Identify which cell holds the provided text, then report its (x, y) central coordinate. 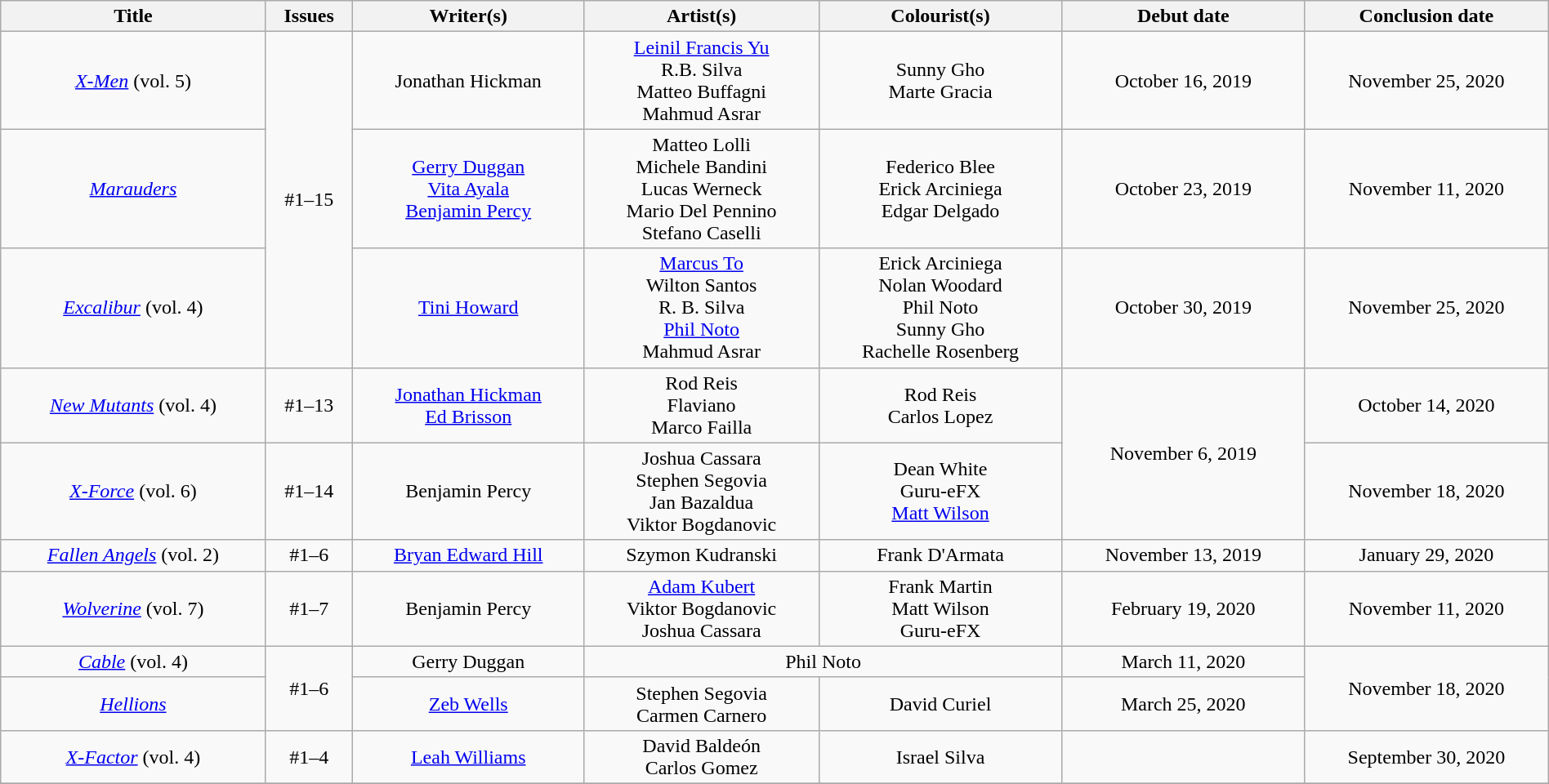
Matteo LolliMichele BandiniLucas WerneckMario Del PenninoStefano Caselli (701, 189)
Cable (vol. 4) (133, 661)
X-Factor (vol. 4) (133, 756)
Tini Howard (468, 308)
Federico BleeErick ArciniegaEdgar Delgado (940, 189)
#1–14 (309, 492)
#1–13 (309, 405)
Hellions (133, 704)
Erick ArciniegaNolan WoodardPhil NotoSunny GhoRachelle Rosenberg (940, 308)
Rod ReisFlavianoMarco Failla (701, 405)
New Mutants (vol. 4) (133, 405)
February 19, 2020 (1183, 608)
September 30, 2020 (1426, 756)
October 30, 2019 (1183, 308)
January 29, 2020 (1426, 555)
Jonathan HickmanEd Brisson (468, 405)
Fallen Angels (vol. 2) (133, 555)
Marauders (133, 189)
#1–7 (309, 608)
Writer(s) (468, 16)
Gerry Duggan (468, 661)
October 23, 2019 (1183, 189)
Adam KubertViktor BogdanovicJoshua Cassara (701, 608)
Frank D'Armata (940, 555)
X-Force (vol. 6) (133, 492)
Israel Silva (940, 756)
David BaldeónCarlos Gomez (701, 756)
Title (133, 16)
Issues (309, 16)
David Curiel (940, 704)
Sunny GhoMarte Gracia (940, 80)
Colourist(s) (940, 16)
Dean WhiteGuru-eFXMatt Wilson (940, 492)
Zeb Wells (468, 704)
#1–4 (309, 756)
March 11, 2020 (1183, 661)
Gerry DugganVita AyalaBenjamin Percy (468, 189)
Frank MartinMatt WilsonGuru-eFX (940, 608)
Leinil Francis YuR.B. SilvaMatteo BuffagniMahmud Asrar (701, 80)
Joshua CassaraStephen SegoviaJan BazalduaViktor Bogdanovic (701, 492)
#1–15 (309, 199)
X-Men (vol. 5) (133, 80)
October 14, 2020 (1426, 405)
Phil Noto (824, 661)
November 6, 2019 (1183, 454)
Marcus ToWilton SantosR. B. SilvaPhil NotoMahmud Asrar (701, 308)
Wolverine (vol. 7) (133, 608)
November 13, 2019 (1183, 555)
Bryan Edward Hill (468, 555)
Jonathan Hickman (468, 80)
Szymon Kudranski (701, 555)
Artist(s) (701, 16)
Stephen SegoviaCarmen Carnero (701, 704)
Leah Williams (468, 756)
Conclusion date (1426, 16)
Debut date (1183, 16)
March 25, 2020 (1183, 704)
Excalibur (vol. 4) (133, 308)
Rod ReisCarlos Lopez (940, 405)
October 16, 2019 (1183, 80)
